From the cell containing the given text, extract its center point as (X, Y) coordinate. 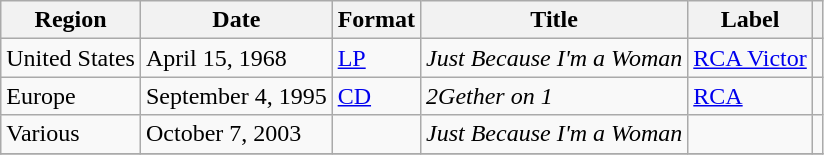
Label (750, 20)
2Gether on 1 (554, 96)
Title (554, 20)
September 4, 1995 (236, 96)
Region (71, 20)
Europe (71, 96)
Various (71, 134)
United States (71, 58)
October 7, 2003 (236, 134)
Format (376, 20)
April 15, 1968 (236, 58)
Date (236, 20)
CD (376, 96)
RCA (750, 96)
RCA Victor (750, 58)
LP (376, 58)
